From the cell containing the given text, extract its center point as (X, Y) coordinate. 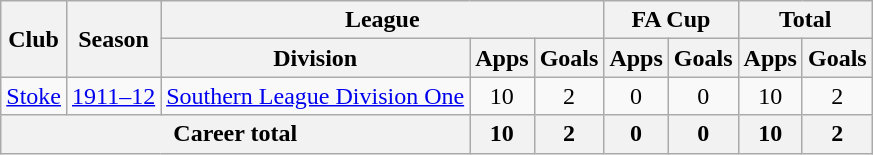
Stoke (34, 96)
Total (805, 20)
Career total (236, 134)
League (382, 20)
1911–12 (113, 96)
Season (113, 39)
Club (34, 39)
FA Cup (671, 20)
Southern League Division One (316, 96)
Division (316, 58)
